Scan for the cell matching the given text and deliver its (x, y) coordinate at center. 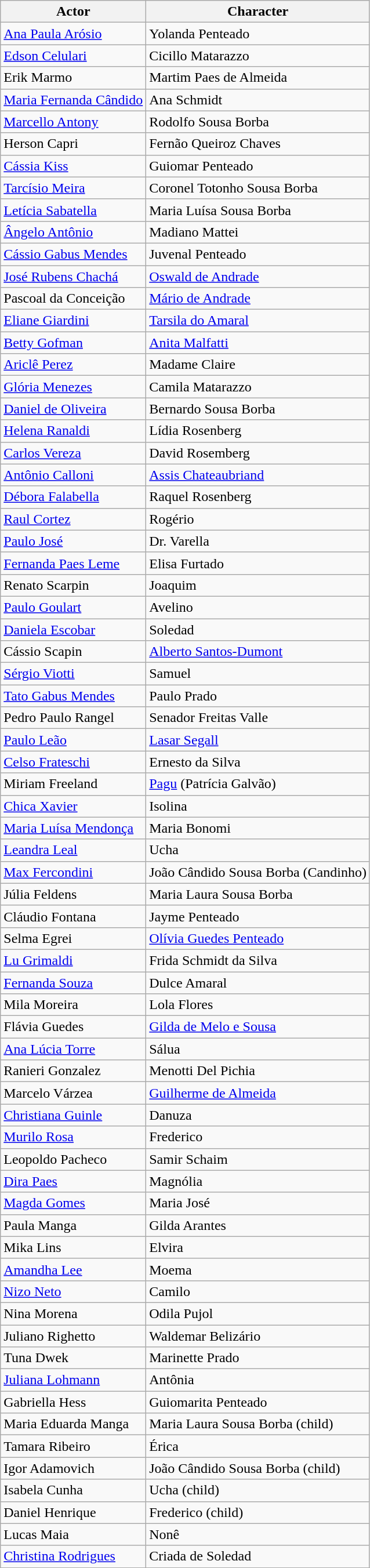
Daniela Escobar (73, 629)
Moema (258, 1269)
Marcello Antony (73, 122)
Juvenal Penteado (258, 254)
Criada de Soledad (258, 1556)
Nina Morena (73, 1313)
Danuza (258, 1115)
Gabriella Hess (73, 1402)
Mila Moreira (73, 1005)
Maria Luísa Sousa Borba (258, 210)
Lola Flores (258, 1005)
Maria Fernanda Cândido (73, 100)
Juliana Lohmann (73, 1380)
Eliane Giardini (73, 321)
Paulo Leão (73, 740)
Daniel Henrique (73, 1512)
Assis Chateaubriand (258, 475)
Leopoldo Pacheco (73, 1159)
Guiomar Penteado (258, 166)
Tarcísio Meira (73, 188)
Ariclê Perez (73, 365)
Sálua (258, 1049)
Maria Luísa Mendonça (73, 828)
Madiano Mattei (258, 232)
Maria Bonomi (258, 828)
Magnólia (258, 1181)
Lasar Segall (258, 740)
Glória Menezes (73, 387)
Rodolfo Sousa Borba (258, 122)
Letícia Sabatella (73, 210)
Camila Matarazzo (258, 387)
Odila Pujol (258, 1313)
Carlos Vereza (73, 453)
David Rosemberg (258, 453)
Menotti Del Pichia (258, 1071)
Ângelo Antônio (73, 232)
Max Fercondini (73, 872)
Érica (258, 1446)
Samuel (258, 674)
Christiana Guinle (73, 1115)
Waldemar Belizário (258, 1335)
Antônio Calloni (73, 475)
Rogério (258, 519)
Ana Paula Arósio (73, 34)
Leandra Leal (73, 850)
Gilda Arantes (258, 1225)
Alberto Santos-Dumont (258, 652)
Murilo Rosa (73, 1137)
Raquel Rosenberg (258, 497)
Actor (73, 12)
Mário de Andrade (258, 299)
Fernão Queiroz Chaves (258, 144)
Maria Laura Sousa Borba (child) (258, 1424)
Cássia Kiss (73, 166)
Paula Manga (73, 1225)
Magda Gomes (73, 1203)
Herson Capri (73, 144)
Frederico (child) (258, 1512)
Amandha Lee (73, 1269)
Mika Lins (73, 1247)
Selma Egrei (73, 938)
Character (258, 12)
Cláudio Fontana (73, 916)
Nizo Neto (73, 1291)
Isolina (258, 806)
Avelino (258, 607)
Nonê (258, 1534)
Tuna Dwek (73, 1358)
Tarsila do Amaral (258, 321)
Martim Paes de Almeida (258, 78)
Bernardo Sousa Borba (258, 409)
Elvira (258, 1247)
Frederico (258, 1137)
Yolanda Penteado (258, 34)
Senador Freitas Valle (258, 718)
Gilda de Melo e Sousa (258, 1027)
Dira Paes (73, 1181)
Ana Schmidt (258, 100)
Camilo (258, 1291)
João Cândido Sousa Borba (Candinho) (258, 872)
Igor Adamovich (73, 1468)
Tamara Ribeiro (73, 1446)
Ranieri Gonzalez (73, 1071)
Guiomarita Penteado (258, 1402)
Elisa Furtado (258, 563)
Ernesto da Silva (258, 762)
Júlia Feldens (73, 894)
Olívia Guedes Penteado (258, 938)
Antônia (258, 1380)
Lucas Maia (73, 1534)
Marinette Prado (258, 1358)
Miriam Freeland (73, 784)
Chica Xavier (73, 806)
José Rubens Chachá (73, 277)
Celso Frateschi (73, 762)
Flávia Guedes (73, 1027)
Maria Eduarda Manga (73, 1424)
Samir Schaim (258, 1159)
Ucha (258, 850)
Tato Gabus Mendes (73, 696)
Paulo Prado (258, 696)
Joaquim (258, 585)
Maria Laura Sousa Borba (258, 894)
João Cândido Sousa Borba (child) (258, 1468)
Débora Falabella (73, 497)
Maria José (258, 1203)
Pagu (Patrícia Galvão) (258, 784)
Cicillo Matarazzo (258, 56)
Raul Cortez (73, 519)
Anita Malfatti (258, 343)
Paulo Goulart (73, 607)
Pascoal da Conceição (73, 299)
Guilherme de Almeida (258, 1093)
Daniel de Oliveira (73, 409)
Oswald de Andrade (258, 277)
Fernanda Paes Leme (73, 563)
Cássio Gabus Mendes (73, 254)
Madame Claire (258, 365)
Lu Grimaldi (73, 960)
Dr. Varella (258, 541)
Soledad (258, 629)
Juliano Righetto (73, 1335)
Helena Ranaldi (73, 431)
Frida Schmidt da Silva (258, 960)
Ana Lúcia Torre (73, 1049)
Marcelo Várzea (73, 1093)
Isabela Cunha (73, 1490)
Christina Rodrigues (73, 1556)
Renato Scarpin (73, 585)
Erik Marmo (73, 78)
Coronel Totonho Sousa Borba (258, 188)
Dulce Amaral (258, 983)
Ucha (child) (258, 1490)
Edson Celulari (73, 56)
Jayme Penteado (258, 916)
Cássio Scapin (73, 652)
Paulo José (73, 541)
Lídia Rosenberg (258, 431)
Pedro Paulo Rangel (73, 718)
Sérgio Viotti (73, 674)
Fernanda Souza (73, 983)
Betty Gofman (73, 343)
